For the text-containing cell, return its midpoint in [X, Y] coordinate format. 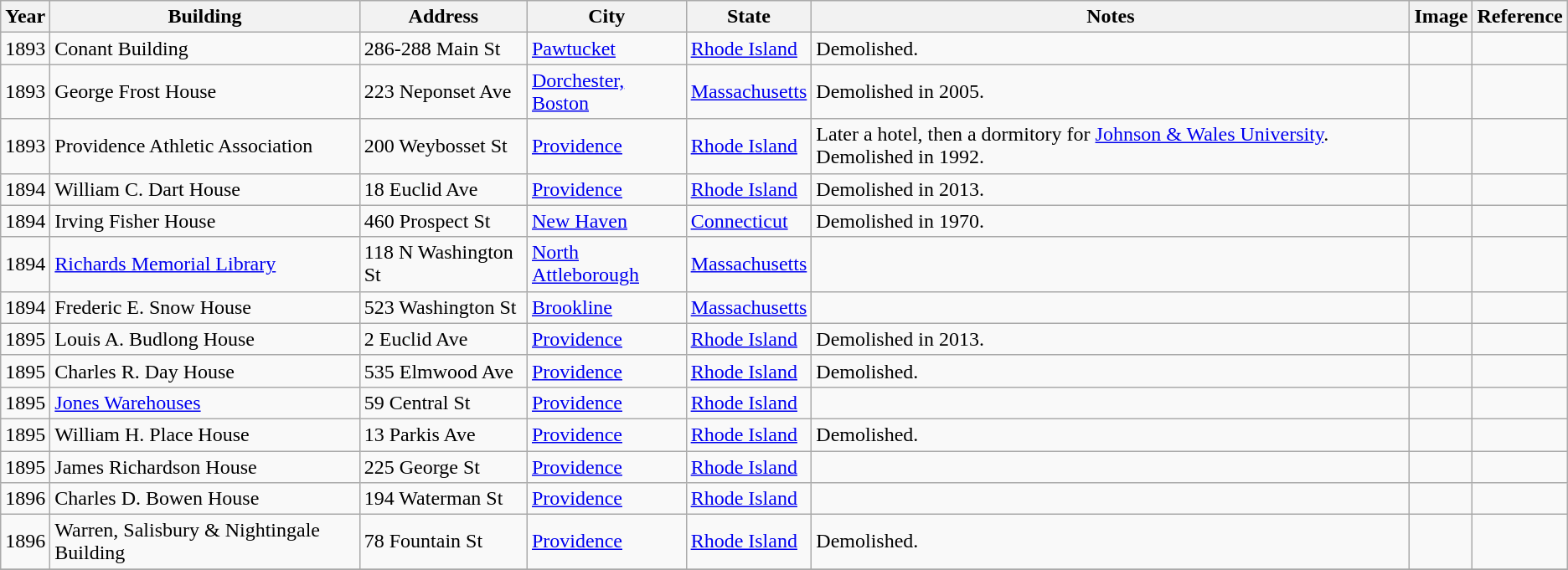
George Frost House [204, 92]
Pawtucket [606, 49]
200 Weybosset St [443, 146]
523 Washington St [443, 307]
Jones Warehouses [204, 403]
William H. Place House [204, 434]
Year [25, 17]
Notes [1111, 17]
286-288 Main St [443, 49]
535 Elmwood Ave [443, 371]
Reference [1519, 17]
Richards Memorial Library [204, 264]
Charles R. Day House [204, 371]
Building [204, 17]
Connecticut [749, 221]
Louis A. Budlong House [204, 339]
13 Parkis Ave [443, 434]
Address [443, 17]
Later a hotel, then a dormitory for Johnson & Wales University. Demolished in 1992. [1111, 146]
Charles D. Bowen House [204, 499]
78 Fountain St [443, 542]
460 Prospect St [443, 221]
2 Euclid Ave [443, 339]
194 Waterman St [443, 499]
William C. Dart House [204, 189]
Irving Fisher House [204, 221]
Frederic E. Snow House [204, 307]
223 Neponset Ave [443, 92]
225 George St [443, 466]
Brookline [606, 307]
Image [1441, 17]
Warren, Salisbury & Nightingale Building [204, 542]
North Attleborough [606, 264]
Demolished in 2005. [1111, 92]
18 Euclid Ave [443, 189]
118 N Washington St [443, 264]
City [606, 17]
Dorchester, Boston [606, 92]
James Richardson House [204, 466]
59 Central St [443, 403]
State [749, 17]
Conant Building [204, 49]
New Haven [606, 221]
Demolished in 1970. [1111, 221]
Providence Athletic Association [204, 146]
